From the cell containing the given text, extract its center point as [x, y] coordinate. 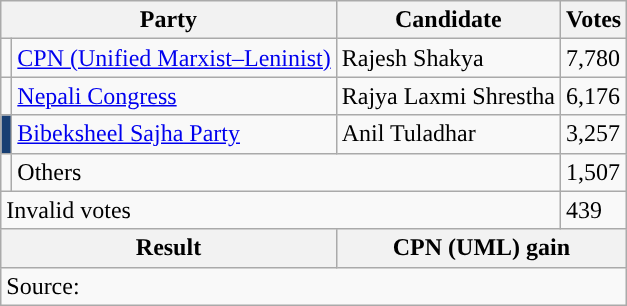
6,176 [594, 96]
1,507 [594, 172]
439 [594, 210]
CPN (UML) gain [482, 248]
Votes [594, 20]
Source: [314, 286]
3,257 [594, 134]
Anil Tuladhar [448, 134]
Result [168, 248]
Others [286, 172]
Rajya Laxmi Shrestha [448, 96]
Bibeksheel Sajha Party [174, 134]
Invalid votes [281, 210]
Rajesh Shakya [448, 58]
CPN (Unified Marxist–Leninist) [174, 58]
Candidate [448, 20]
7,780 [594, 58]
Party [168, 20]
Nepali Congress [174, 96]
